Return [X, Y] of the center of cell containing provided text 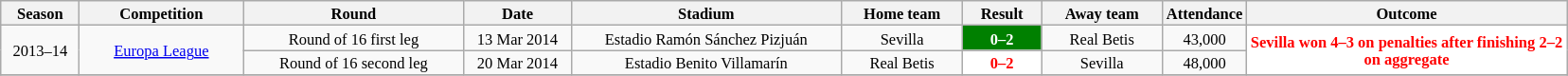
2013–14 [40, 50]
Away team [1102, 13]
Outcome [1406, 13]
Season [40, 13]
43,000 [1204, 38]
Estadio Ramón Sánchez Pizjuán [706, 38]
Europa League [161, 50]
Result [1002, 13]
Attendance [1204, 13]
Round of 16 first leg [354, 38]
48,000 [1204, 63]
Home team [902, 13]
Estadio Benito Villamarín [706, 63]
20 Mar 2014 [517, 63]
Round [354, 13]
Stadium [706, 13]
Sevilla won 4–3 on penalties after finishing 2–2 on aggregate [1406, 50]
Competition [161, 13]
Round of 16 second leg [354, 63]
Date [517, 13]
13 Mar 2014 [517, 38]
